Return the (x, y) coordinate for the center point of the cell that contains the specified text.  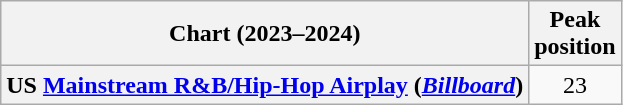
Chart (2023–2024) (265, 34)
23 (575, 85)
Peakposition (575, 34)
US Mainstream R&B/Hip-Hop Airplay (Billboard) (265, 85)
